Capture the cell that displays the provided text and extract its (X, Y) central coordinate. 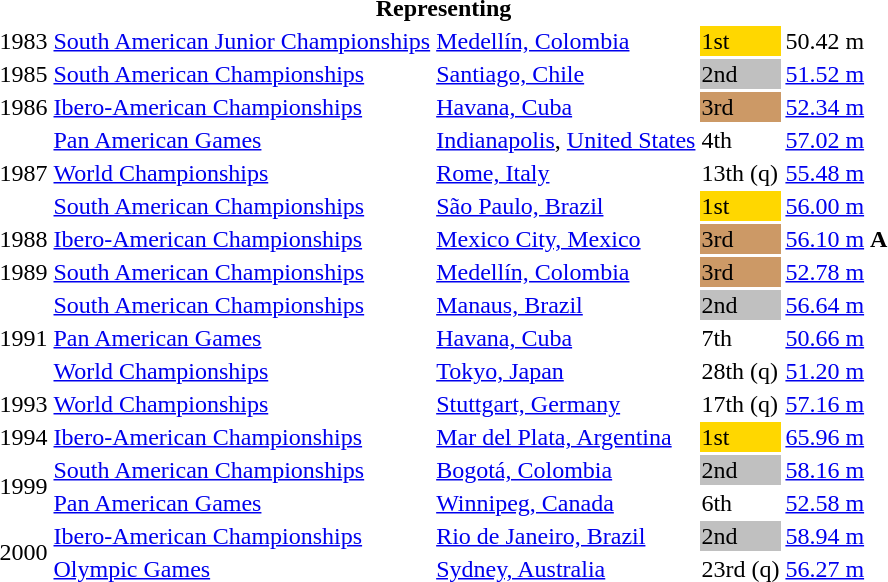
Rio de Janeiro, Brazil (566, 536)
Santiago, Chile (566, 74)
Stuttgart, Germany (566, 404)
7th (740, 338)
South American Junior Championships (242, 41)
Mar del Plata, Argentina (566, 437)
28th (q) (740, 371)
Bogotá, Colombia (566, 470)
São Paulo, Brazil (566, 206)
4th (740, 140)
6th (740, 503)
Rome, Italy (566, 173)
Winnipeg, Canada (566, 503)
Manaus, Brazil (566, 305)
Indianapolis, United States (566, 140)
13th (q) (740, 173)
17th (q) (740, 404)
Mexico City, Mexico (566, 239)
Tokyo, Japan (566, 371)
